Pinpoint the cell where the given text exists, returning its (X, Y) midpoint coordinate. 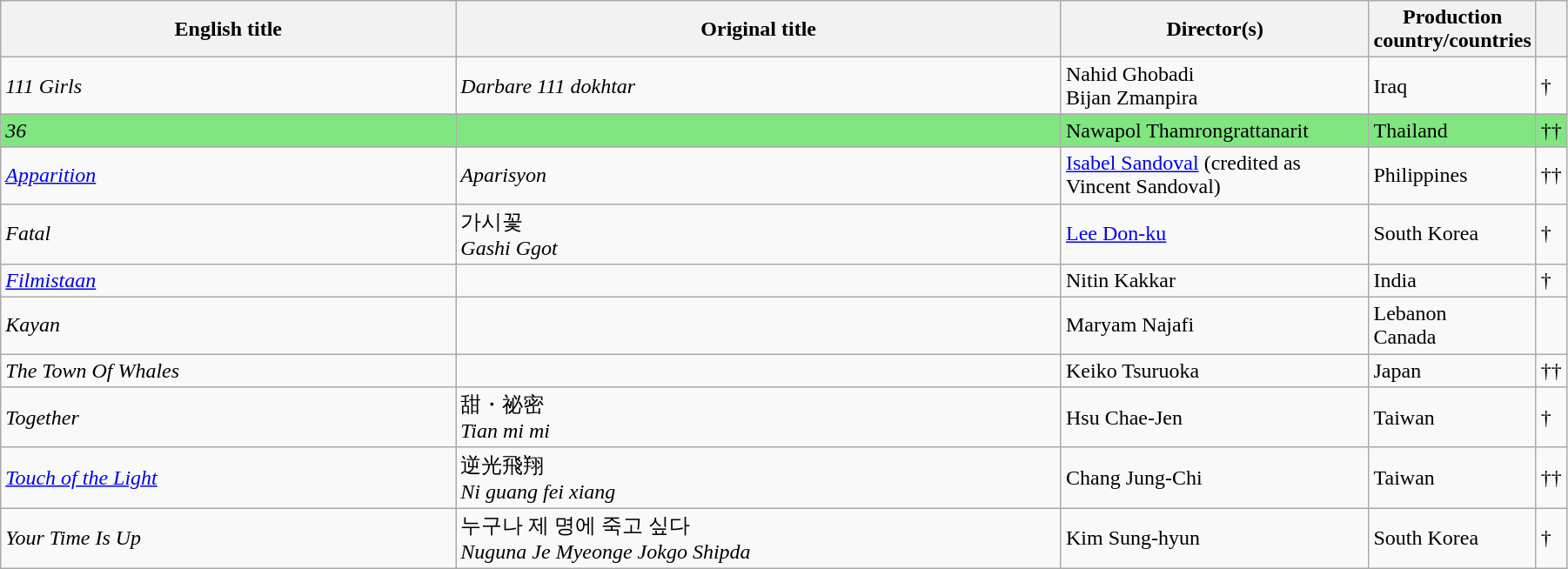
India (1452, 281)
Production country/countries (1452, 30)
Chang Jung-Chi (1215, 478)
111 Girls (228, 85)
Lee Don-ku (1215, 234)
English title (228, 30)
Philippines (1452, 176)
Nawapol Thamrongrattanarit (1215, 131)
Isabel Sandoval (credited as Vincent Sandoval) (1215, 176)
Nahid GhobadiBijan Zmanpira (1215, 85)
Apparition (228, 176)
The Town Of Whales (228, 371)
Aparisyon (759, 176)
Together (228, 418)
Touch of the Light (228, 478)
누구나 제 명에 죽고 싶다Nuguna Je Myeonge Jokgo Shipda (759, 539)
Fatal (228, 234)
Nitin Kakkar (1215, 281)
Iraq (1452, 85)
Darbare 111 dokhtar (759, 85)
甜・祕密Tian mi mi (759, 418)
Original title (759, 30)
LebanonCanada (1452, 325)
Director(s) (1215, 30)
Japan (1452, 371)
Kim Sung-hyun (1215, 539)
逆光飛翔Ni guang fei xiang (759, 478)
Kayan (228, 325)
Maryam Najafi (1215, 325)
Filmistaan (228, 281)
Keiko Tsuruoka (1215, 371)
Your Time Is Up (228, 539)
Hsu Chae-Jen (1215, 418)
Thailand (1452, 131)
가시꽃Gashi Ggot (759, 234)
36 (228, 131)
